Return (X, Y) of the center of cell containing provided text 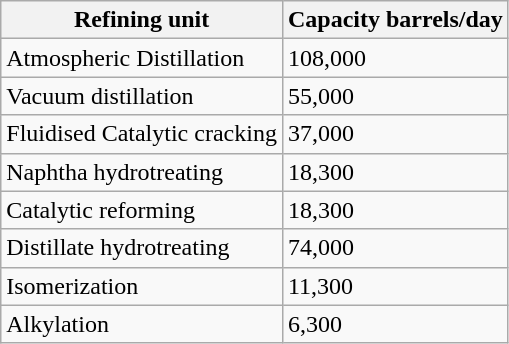
Capacity barrels/day (395, 20)
Atmospheric Distillation (142, 58)
Vacuum distillation (142, 96)
Distillate hydrotreating (142, 248)
6,300 (395, 324)
74,000 (395, 248)
Alkylation (142, 324)
Catalytic reforming (142, 210)
11,300 (395, 286)
108,000 (395, 58)
37,000 (395, 134)
Naphtha hydrotreating (142, 172)
55,000 (395, 96)
Isomerization (142, 286)
Fluidised Catalytic cracking (142, 134)
Refining unit (142, 20)
